Determine the (X, Y) coordinate at the center of the cell enclosing the given text.  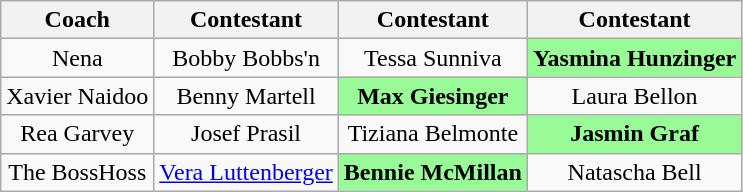
Jasmin Graf (634, 134)
Laura Bellon (634, 96)
Max Giesinger (432, 96)
Benny Martell (246, 96)
Rea Garvey (78, 134)
Tiziana Belmonte (432, 134)
Tessa Sunniva (432, 58)
Josef Prasil (246, 134)
Vera Luttenberger (246, 172)
Coach (78, 20)
Bennie McMillan (432, 172)
Natascha Bell (634, 172)
Nena (78, 58)
Xavier Naidoo (78, 96)
Yasmina Hunzinger (634, 58)
The BossHoss (78, 172)
Bobby Bobbs'n (246, 58)
